Output the [X, Y] coordinate of the center of the cell containing the given text.  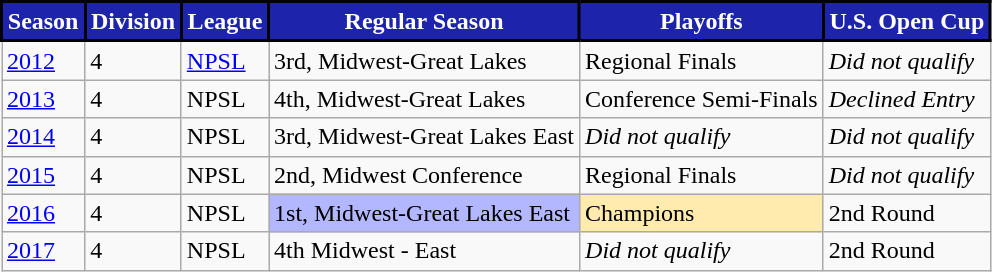
U.S. Open Cup [906, 22]
Champions [702, 213]
3rd, Midwest-Great Lakes East [424, 137]
Season [44, 22]
2013 [44, 99]
2014 [44, 137]
Declined Entry [906, 99]
2017 [44, 251]
2nd, Midwest Conference [424, 175]
4th, Midwest-Great Lakes [424, 99]
3rd, Midwest-Great Lakes [424, 60]
Regular Season [424, 22]
League [224, 22]
1st, Midwest-Great Lakes East [424, 213]
Conference Semi-Finals [702, 99]
Playoffs [702, 22]
Division [134, 22]
2015 [44, 175]
4th Midwest - East [424, 251]
2016 [44, 213]
2012 [44, 60]
